For the text-containing cell, return its midpoint in (x, y) coordinate format. 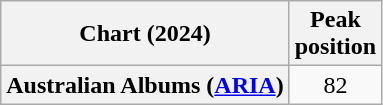
Australian Albums (ARIA) (145, 85)
82 (335, 85)
Chart (2024) (145, 34)
Peakposition (335, 34)
